Search for the cell housing the specified text and yield its [x, y] center coordinate. 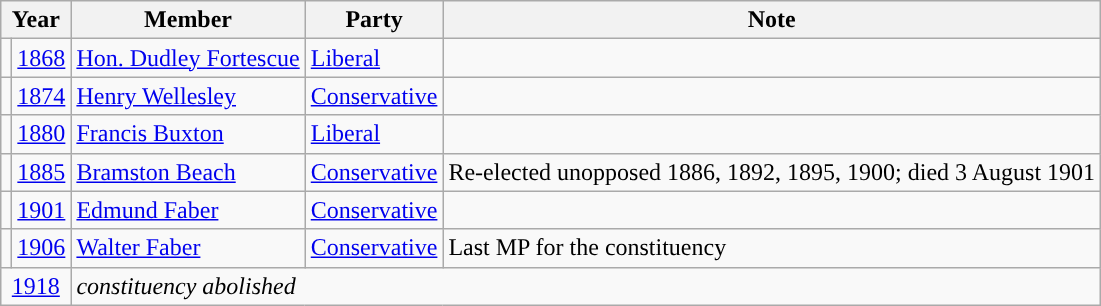
Last MP for the constituency [772, 248]
Note [772, 20]
1901 [42, 210]
Bramston Beach [188, 172]
1906 [42, 248]
Party [374, 20]
Walter Faber [188, 248]
Francis Buxton [188, 134]
Hon. Dudley Fortescue [188, 58]
1918 [36, 286]
Year [36, 20]
Henry Wellesley [188, 96]
1880 [42, 134]
constituency abolished [586, 286]
1868 [42, 58]
1874 [42, 96]
Edmund Faber [188, 210]
Member [188, 20]
Re-elected unopposed 1886, 1892, 1895, 1900; died 3 August 1901 [772, 172]
1885 [42, 172]
